Determine the [X, Y] coordinate at the center of the cell enclosing the given text.  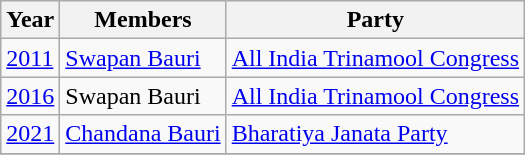
2016 [30, 96]
Year [30, 20]
Party [375, 20]
Chandana Bauri [143, 134]
2021 [30, 134]
Bharatiya Janata Party [375, 134]
2011 [30, 58]
Members [143, 20]
